Scan for the cell matching the given text and deliver its (x, y) coordinate at center. 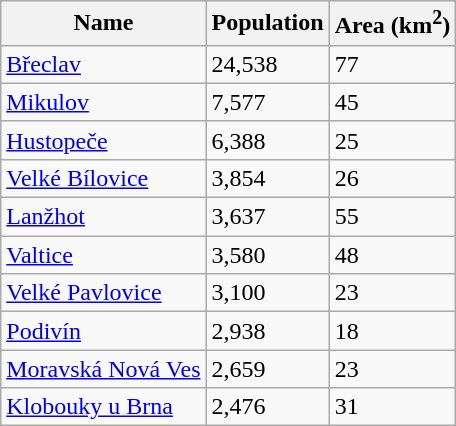
Velké Pavlovice (104, 293)
18 (392, 331)
3,854 (268, 178)
Valtice (104, 255)
2,659 (268, 369)
26 (392, 178)
48 (392, 255)
Podivín (104, 331)
25 (392, 140)
Klobouky u Brna (104, 407)
3,637 (268, 217)
2,476 (268, 407)
Hustopeče (104, 140)
Břeclav (104, 64)
45 (392, 102)
Velké Bílovice (104, 178)
24,538 (268, 64)
2,938 (268, 331)
6,388 (268, 140)
3,100 (268, 293)
55 (392, 217)
Area (km2) (392, 24)
Population (268, 24)
77 (392, 64)
7,577 (268, 102)
Moravská Nová Ves (104, 369)
3,580 (268, 255)
Mikulov (104, 102)
Lanžhot (104, 217)
31 (392, 407)
Name (104, 24)
